Provide the (X, Y) coordinate of the cell's center where the given text is located.  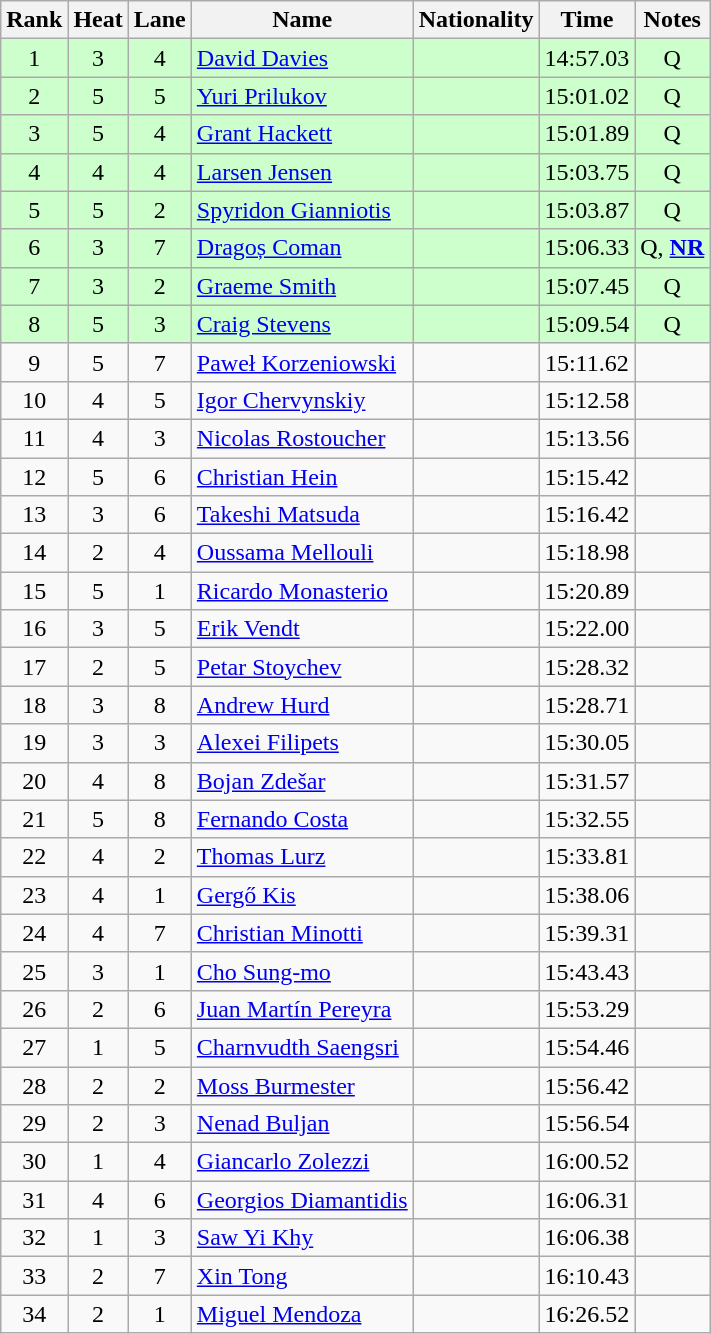
Juan Martín Pereyra (302, 1009)
Nicolas Rostoucher (302, 438)
Moss Burmester (302, 1085)
15:43.43 (587, 971)
Grant Hackett (302, 134)
15:30.05 (587, 743)
13 (34, 515)
Heat (98, 20)
15:07.45 (587, 286)
Oussama Mellouli (302, 553)
16:06.31 (587, 1200)
Petar Stoychev (302, 667)
10 (34, 400)
Takeshi Matsuda (302, 515)
22 (34, 857)
17 (34, 667)
18 (34, 705)
Paweł Korzeniowski (302, 362)
16 (34, 629)
15:38.06 (587, 895)
15:06.33 (587, 248)
21 (34, 819)
15:12.58 (587, 400)
Craig Stevens (302, 324)
15:15.42 (587, 477)
Giancarlo Zolezzi (302, 1162)
Notes (672, 20)
28 (34, 1085)
Christian Hein (302, 477)
Christian Minotti (302, 933)
32 (34, 1238)
12 (34, 477)
Xin Tong (302, 1276)
Georgios Diamantidis (302, 1200)
Dragoș Coman (302, 248)
Erik Vendt (302, 629)
Alexei Filipets (302, 743)
15:28.32 (587, 667)
David Davies (302, 58)
Gergő Kis (302, 895)
16:26.52 (587, 1314)
15:28.71 (587, 705)
26 (34, 1009)
15:56.42 (587, 1085)
16:10.43 (587, 1276)
16:00.52 (587, 1162)
Lane (160, 20)
15:56.54 (587, 1124)
Miguel Mendoza (302, 1314)
Igor Chervynskiy (302, 400)
Fernando Costa (302, 819)
Time (587, 20)
Yuri Prilukov (302, 96)
Thomas Lurz (302, 857)
Name (302, 20)
15:39.31 (587, 933)
20 (34, 781)
Larsen Jensen (302, 172)
15:32.55 (587, 819)
15:53.29 (587, 1009)
Cho Sung-mo (302, 971)
Nenad Buljan (302, 1124)
11 (34, 438)
25 (34, 971)
15:03.75 (587, 172)
Spyridon Gianniotis (302, 210)
16:06.38 (587, 1238)
Charnvudth Saengsri (302, 1047)
15:33.81 (587, 857)
14 (34, 553)
27 (34, 1047)
15:01.02 (587, 96)
14:57.03 (587, 58)
Saw Yi Khy (302, 1238)
9 (34, 362)
15:31.57 (587, 781)
Andrew Hurd (302, 705)
30 (34, 1162)
31 (34, 1200)
23 (34, 895)
15 (34, 591)
15:03.87 (587, 210)
15:54.46 (587, 1047)
15:01.89 (587, 134)
15:09.54 (587, 324)
19 (34, 743)
15:16.42 (587, 515)
Rank (34, 20)
15:13.56 (587, 438)
15:20.89 (587, 591)
15:18.98 (587, 553)
Bojan Zdešar (302, 781)
Ricardo Monasterio (302, 591)
34 (34, 1314)
33 (34, 1276)
15:22.00 (587, 629)
Q, NR (672, 248)
Nationality (476, 20)
Graeme Smith (302, 286)
24 (34, 933)
15:11.62 (587, 362)
29 (34, 1124)
